Provide the (X, Y) coordinate of the cell's center where the given text is located.  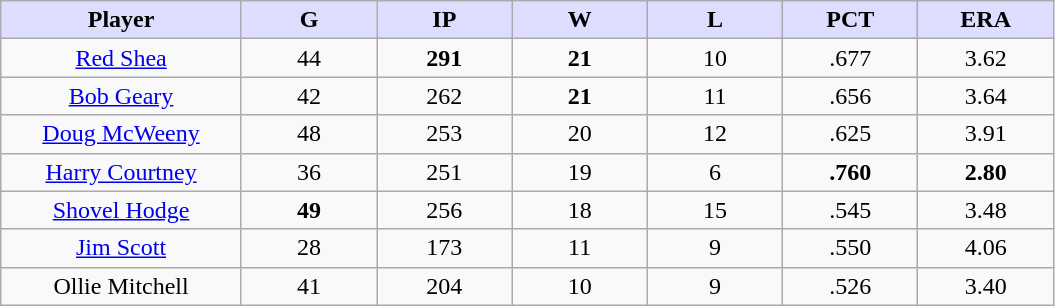
Shovel Hodge (122, 210)
.656 (850, 96)
Harry Courtney (122, 172)
2.80 (986, 172)
Jim Scott (122, 248)
253 (444, 134)
20 (580, 134)
262 (444, 96)
41 (308, 286)
Red Shea (122, 58)
.550 (850, 248)
3.48 (986, 210)
49 (308, 210)
173 (444, 248)
19 (580, 172)
Bob Geary (122, 96)
48 (308, 134)
204 (444, 286)
.526 (850, 286)
12 (714, 134)
3.91 (986, 134)
3.64 (986, 96)
.677 (850, 58)
L (714, 20)
Player (122, 20)
ERA (986, 20)
42 (308, 96)
Ollie Mitchell (122, 286)
4.06 (986, 248)
251 (444, 172)
.545 (850, 210)
.625 (850, 134)
6 (714, 172)
3.62 (986, 58)
IP (444, 20)
PCT (850, 20)
44 (308, 58)
15 (714, 210)
W (580, 20)
3.40 (986, 286)
256 (444, 210)
.760 (850, 172)
36 (308, 172)
291 (444, 58)
28 (308, 248)
18 (580, 210)
G (308, 20)
Doug McWeeny (122, 134)
